Determine the [x, y] coordinate at the center of the cell enclosing the given text.  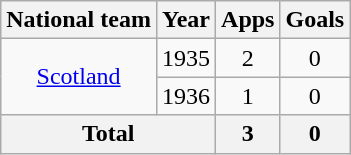
1 [248, 96]
Goals [315, 20]
1936 [186, 96]
Total [108, 134]
2 [248, 58]
Scotland [79, 77]
Year [186, 20]
3 [248, 134]
1935 [186, 58]
National team [79, 20]
Apps [248, 20]
